Determine the [x, y] coordinate at the center of the cell enclosing the given text.  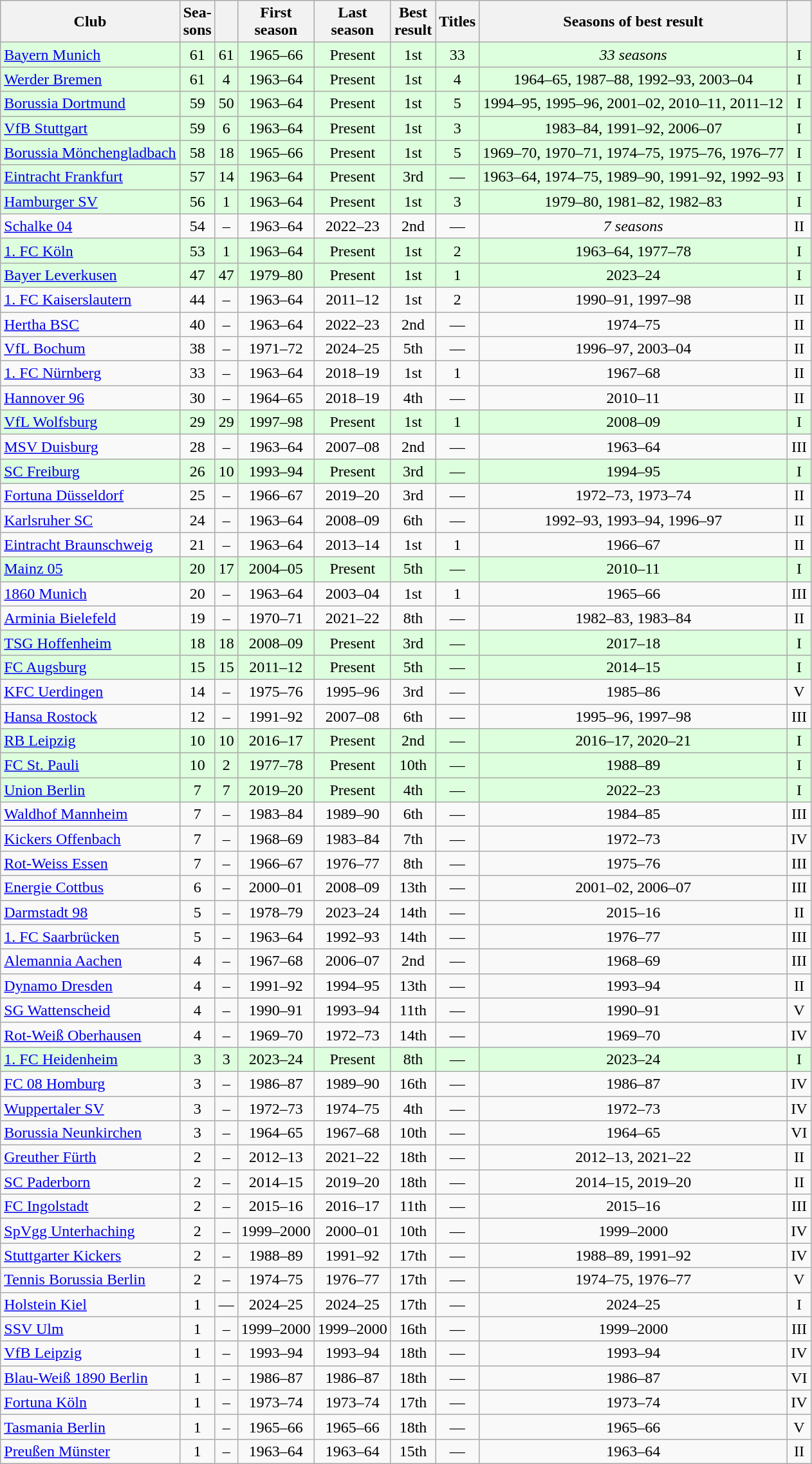
Greuther Fürth [90, 1158]
1988–89, 1991–92 [633, 1255]
53 [197, 250]
Rot-Weiss Essen [90, 863]
VfL Bochum [90, 349]
1974–75, 1976–77 [633, 1280]
Eintracht Frankfurt [90, 177]
33 seasons [633, 55]
TSG Hoffenheim [90, 643]
44 [197, 299]
Rot-Weiß Oberhausen [90, 1035]
56 [197, 202]
Eintracht Braunschweig [90, 545]
Preußen Münster [90, 1451]
7th [413, 839]
2003–04 [353, 594]
1995–96, 1997–98 [633, 717]
Bestresult [413, 22]
1995–96 [353, 691]
1978–79 [275, 912]
1. FC Heidenheim [90, 1059]
RB Leipzig [90, 741]
Karlsruher SC [90, 520]
57 [197, 177]
Kickers Offenbach [90, 839]
VfL Wolfsburg [90, 422]
2014–15, 2019–20 [633, 1182]
1984–85 [633, 814]
1860 Munich [90, 594]
1. FC Köln [90, 250]
Titles [457, 22]
1992–93, 1993–94, 1996–97 [633, 520]
FC Augsburg [90, 667]
Tennis Borussia Berlin [90, 1280]
Schalke 04 [90, 226]
58 [197, 153]
Holstein Kiel [90, 1304]
1994–95, 1995–96, 2001–02, 2010–11, 2011–12 [633, 104]
FC 08 Homburg [90, 1084]
1. FC Saarbrücken [90, 937]
FC Ingolstadt [90, 1206]
Firstseason [275, 22]
Lastseason [353, 22]
SSV Ulm [90, 1329]
1963–64, 1977–78 [633, 250]
Tasmania Berlin [90, 1427]
1970–71 [275, 618]
Alemannia Aachen [90, 961]
26 [197, 471]
2006–07 [353, 961]
Borussia Mönchengladbach [90, 153]
2012–13 [275, 1158]
2017–18 [633, 643]
40 [197, 324]
SpVgg Unterhaching [90, 1231]
Energie Cottbus [90, 888]
Stuttgarter Kickers [90, 1255]
1982–83, 1983–84 [633, 618]
2013–14 [353, 545]
1996–97, 2003–04 [633, 349]
24 [197, 520]
1969–70, 1970–71, 1974–75, 1975–76, 1976–77 [633, 153]
KFC Uerdingen [90, 691]
1963–64, 1974–75, 1989–90, 1991–92, 1992–93 [633, 177]
12 [197, 717]
Hansa Rostock [90, 717]
MSV Duisburg [90, 447]
1964–65, 1987–88, 1992–93, 2003–04 [633, 79]
15th [413, 1451]
1992–93 [353, 937]
VfB Leipzig [90, 1353]
Seasons of best result [633, 22]
Fortuna Köln [90, 1402]
Fortuna Düsseldorf [90, 496]
54 [197, 226]
2004–05 [275, 569]
25 [197, 496]
1972–73, 1973–74 [633, 496]
21 [197, 545]
Mainz 05 [90, 569]
Blau-Weiß 1890 Berlin [90, 1378]
2012–13, 2021–22 [633, 1158]
1. FC Nürnberg [90, 373]
Bayern Munich [90, 55]
Borussia Dortmund [90, 104]
30 [197, 398]
SG Wattenscheid [90, 1010]
1979–80 [275, 275]
2001–02, 2006–07 [633, 888]
FC St. Pauli [90, 765]
1997–98 [275, 422]
1971–72 [275, 349]
1983–84, 1991–92, 2006–07 [633, 128]
Union Berlin [90, 790]
VfB Stuttgart [90, 128]
19 [197, 618]
Hertha BSC [90, 324]
2016–17, 2020–21 [633, 741]
Hamburger SV [90, 202]
Sea-sons [197, 22]
SC Paderborn [90, 1182]
1977–78 [275, 765]
Waldhof Mannheim [90, 814]
7 seasons [633, 226]
SC Freiburg [90, 471]
1. FC Kaiserslautern [90, 299]
Werder Bremen [90, 79]
50 [226, 104]
1979–80, 1981–82, 1982–83 [633, 202]
1990–91, 1997–98 [633, 299]
Arminia Bielefeld [90, 618]
Dynamo Dresden [90, 986]
Borussia Neunkirchen [90, 1133]
38 [197, 349]
17 [226, 569]
Wuppertaler SV [90, 1108]
28 [197, 447]
Darmstadt 98 [90, 912]
Hannover 96 [90, 398]
Club [90, 22]
1985–86 [633, 691]
Bayer Leverkusen [90, 275]
